From the cell containing the given text, extract its center point as (X, Y) coordinate. 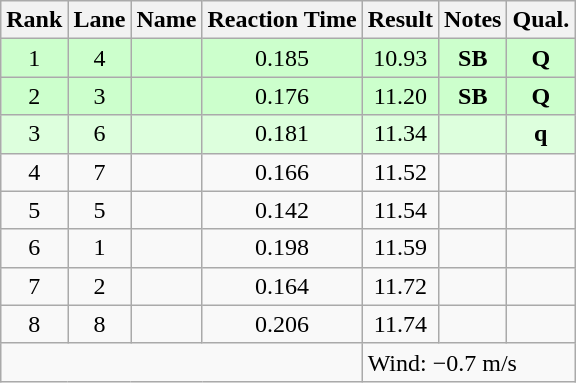
11.52 (400, 172)
Rank (34, 20)
Name (166, 20)
0.164 (282, 286)
0.166 (282, 172)
q (541, 134)
Wind: −0.7 m/s (468, 362)
0.185 (282, 58)
Notes (473, 20)
11.59 (400, 248)
11.74 (400, 324)
11.72 (400, 286)
Lane (100, 20)
Qual. (541, 20)
0.206 (282, 324)
0.198 (282, 248)
0.142 (282, 210)
Result (400, 20)
0.176 (282, 96)
11.20 (400, 96)
0.181 (282, 134)
11.54 (400, 210)
Reaction Time (282, 20)
11.34 (400, 134)
10.93 (400, 58)
